Return (X, Y) of the center of cell containing provided text 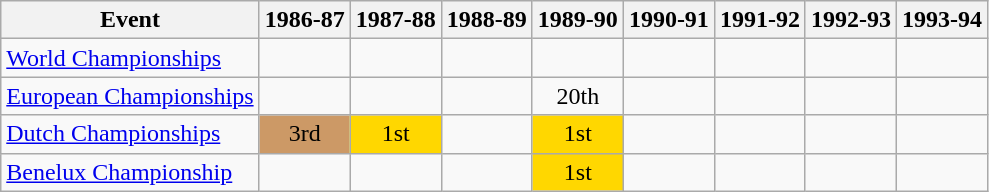
World Championships (130, 58)
3rd (304, 134)
1992-93 (850, 20)
Benelux Championship (130, 172)
1991-92 (760, 20)
1988-89 (486, 20)
1989-90 (578, 20)
1990-91 (668, 20)
1987-88 (396, 20)
Dutch Championships (130, 134)
Event (130, 20)
1993-94 (942, 20)
20th (578, 96)
European Championships (130, 96)
1986-87 (304, 20)
